Detect which cell encompasses the target text, then output its [X, Y] center coordinate. 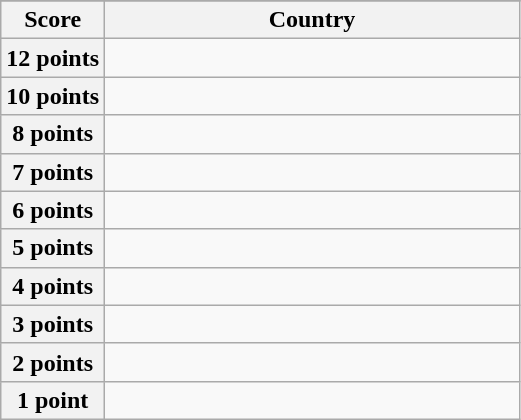
6 points [53, 210]
Country [312, 20]
1 point [53, 400]
4 points [53, 286]
7 points [53, 172]
2 points [53, 362]
12 points [53, 58]
5 points [53, 248]
10 points [53, 96]
Score [53, 20]
3 points [53, 324]
8 points [53, 134]
